For the text-containing cell, return its midpoint in (x, y) coordinate format. 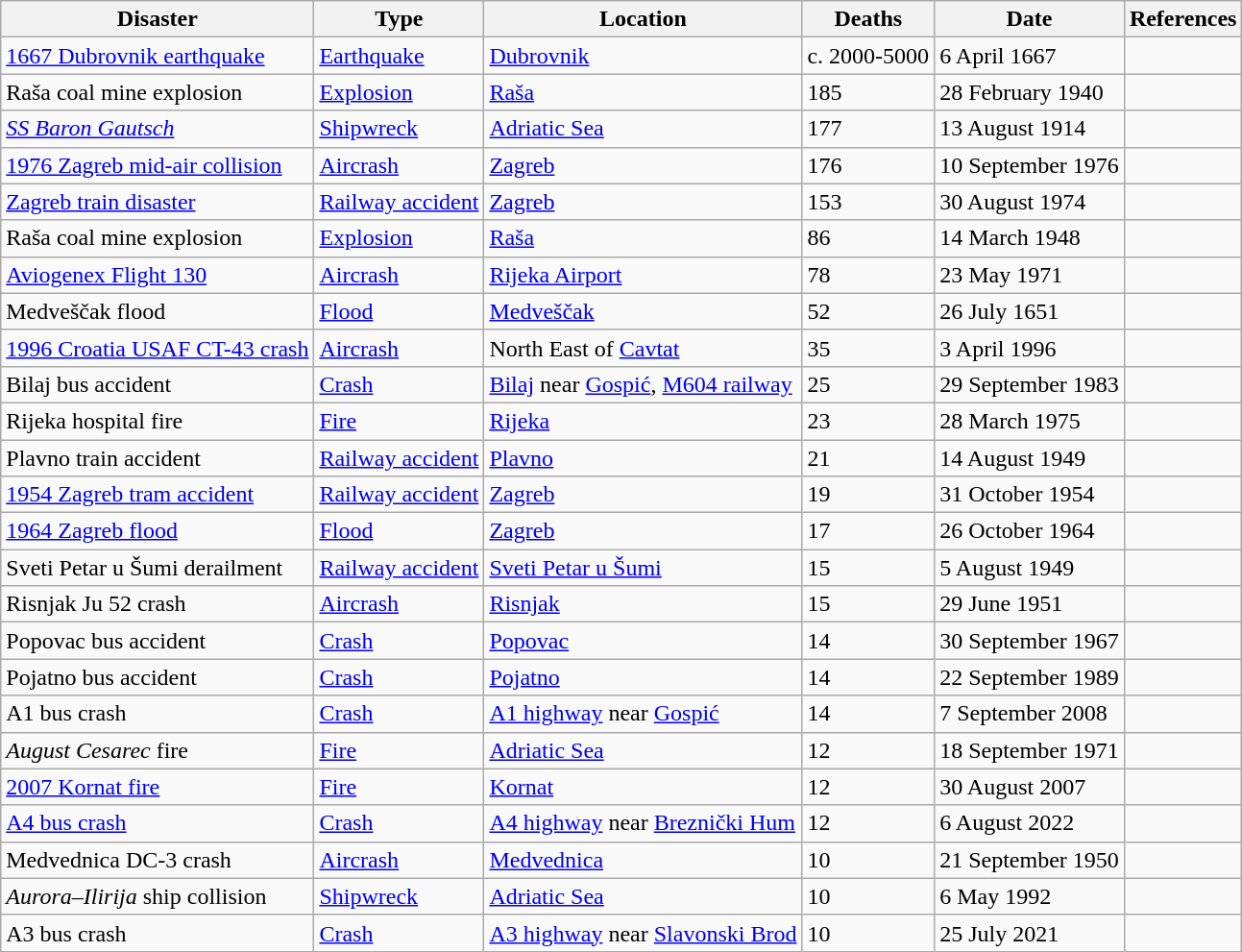
78 (868, 275)
2007 Kornat fire (158, 787)
Deaths (868, 19)
A1 bus crash (158, 714)
Popovac bus accident (158, 641)
35 (868, 348)
26 July 1651 (1030, 311)
21 (868, 458)
1976 Zagreb mid-air collision (158, 165)
Type (400, 19)
A4 bus crash (158, 823)
6 August 2022 (1030, 823)
19 (868, 495)
30 August 2007 (1030, 787)
Kornat (644, 787)
Pojatno (644, 677)
25 July 2021 (1030, 933)
References (1183, 19)
30 August 1974 (1030, 202)
Medveščak (644, 311)
52 (868, 311)
Risnjak Ju 52 crash (158, 604)
Risnjak (644, 604)
Medvednica (644, 860)
25 (868, 384)
A4 highway near Breznički Hum (644, 823)
23 May 1971 (1030, 275)
Aurora–Ilirija ship collision (158, 896)
14 March 1948 (1030, 238)
Earthquake (400, 56)
Sveti Petar u Šumi (644, 568)
28 March 1975 (1030, 421)
17 (868, 531)
7 September 2008 (1030, 714)
153 (868, 202)
26 October 1964 (1030, 531)
5 August 1949 (1030, 568)
A3 highway near Slavonski Brod (644, 933)
10 September 1976 (1030, 165)
29 June 1951 (1030, 604)
176 (868, 165)
31 October 1954 (1030, 495)
28 February 1940 (1030, 92)
86 (868, 238)
Zagreb train disaster (158, 202)
Sveti Petar u Šumi derailment (158, 568)
1667 Dubrovnik earthquake (158, 56)
Rijeka (644, 421)
Date (1030, 19)
22 September 1989 (1030, 677)
Dubrovnik (644, 56)
6 May 1992 (1030, 896)
14 August 1949 (1030, 458)
23 (868, 421)
Disaster (158, 19)
13 August 1914 (1030, 129)
29 September 1983 (1030, 384)
30 September 1967 (1030, 641)
21 September 1950 (1030, 860)
Plavno train accident (158, 458)
3 April 1996 (1030, 348)
Rijeka hospital fire (158, 421)
c. 2000-5000 (868, 56)
A1 highway near Gospić (644, 714)
Aviogenex Flight 130 (158, 275)
Bilaj near Gospić, M604 railway (644, 384)
Location (644, 19)
Popovac (644, 641)
6 April 1667 (1030, 56)
1996 Croatia USAF CT-43 crash (158, 348)
1964 Zagreb flood (158, 531)
1954 Zagreb tram accident (158, 495)
18 September 1971 (1030, 750)
A3 bus crash (158, 933)
Plavno (644, 458)
185 (868, 92)
August Cesarec fire (158, 750)
North East of Cavtat (644, 348)
Bilaj bus accident (158, 384)
Medveščak flood (158, 311)
Medvednica DC-3 crash (158, 860)
SS Baron Gautsch (158, 129)
177 (868, 129)
Pojatno bus accident (158, 677)
Rijeka Airport (644, 275)
